Output the [x, y] coordinate of the center of the cell containing the given text.  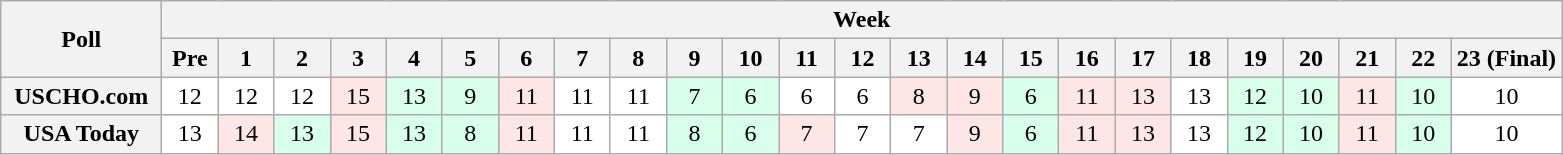
17 [1143, 58]
1 [246, 58]
USCHO.com [82, 96]
20 [1311, 58]
3 [358, 58]
22 [1423, 58]
19 [1255, 58]
18 [1199, 58]
USA Today [82, 134]
Pre [190, 58]
16 [1087, 58]
23 (Final) [1506, 58]
Poll [82, 39]
5 [470, 58]
2 [302, 58]
4 [414, 58]
Week [862, 20]
21 [1367, 58]
